Return [x, y] of the center of cell containing provided text 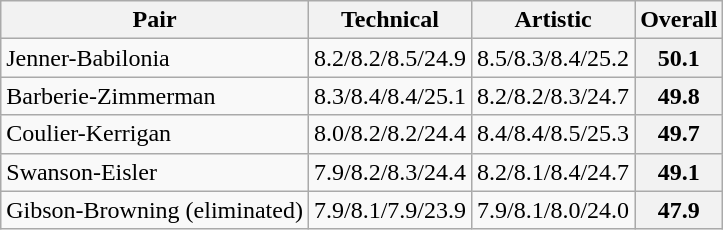
Barberie-Zimmerman [155, 96]
Jenner-Babilonia [155, 58]
Swanson-Eisler [155, 172]
8.0/8.2/8.2/24.4 [390, 134]
Overall [679, 20]
8.2/8.1/8.4/24.7 [554, 172]
Technical [390, 20]
8.4/8.4/8.5/25.3 [554, 134]
Artistic [554, 20]
49.7 [679, 134]
7.9/8.1/8.0/24.0 [554, 210]
7.9/8.1/7.9/23.9 [390, 210]
8.5/8.3/8.4/25.2 [554, 58]
49.8 [679, 96]
Pair [155, 20]
8.2/8.2/8.5/24.9 [390, 58]
Gibson-Browning (eliminated) [155, 210]
Coulier-Kerrigan [155, 134]
8.2/8.2/8.3/24.7 [554, 96]
49.1 [679, 172]
50.1 [679, 58]
47.9 [679, 210]
8.3/8.4/8.4/25.1 [390, 96]
7.9/8.2/8.3/24.4 [390, 172]
